Detect which cell encompasses the target text, then output its [x, y] center coordinate. 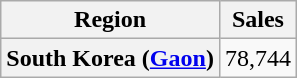
78,744 [258, 58]
South Korea (Gaon) [110, 58]
Region [110, 20]
Sales [258, 20]
